Locate the cell with the specified text and output its [X, Y] center coordinate. 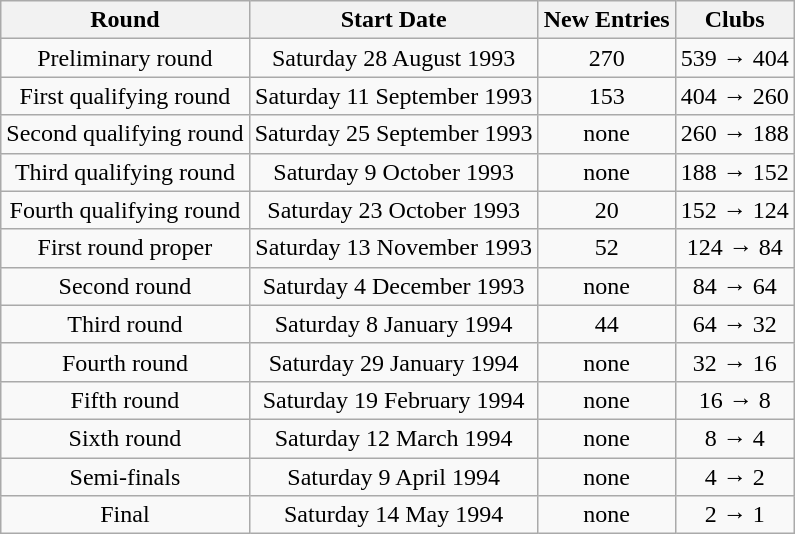
152 → 124 [734, 210]
Fourth round [125, 362]
Fourth qualifying round [125, 210]
20 [606, 210]
84 → 64 [734, 286]
Saturday 29 January 1994 [394, 362]
539 → 404 [734, 58]
First qualifying round [125, 96]
Semi-finals [125, 477]
Saturday 4 December 1993 [394, 286]
Third qualifying round [125, 172]
Saturday 23 October 1993 [394, 210]
New Entries [606, 20]
64 → 32 [734, 324]
153 [606, 96]
Saturday 28 August 1993 [394, 58]
270 [606, 58]
Final [125, 515]
Preliminary round [125, 58]
188 → 152 [734, 172]
404 → 260 [734, 96]
Saturday 9 April 1994 [394, 477]
Saturday 8 January 1994 [394, 324]
First round proper [125, 248]
4 → 2 [734, 477]
Third round [125, 324]
Fifth round [125, 400]
Second round [125, 286]
Start Date [394, 20]
Saturday 14 May 1994 [394, 515]
Saturday 9 October 1993 [394, 172]
Round [125, 20]
124 → 84 [734, 248]
32 → 16 [734, 362]
Clubs [734, 20]
Sixth round [125, 438]
16 → 8 [734, 400]
Saturday 19 February 1994 [394, 400]
Saturday 13 November 1993 [394, 248]
44 [606, 324]
260 → 188 [734, 134]
Saturday 11 September 1993 [394, 96]
Saturday 12 March 1994 [394, 438]
8 → 4 [734, 438]
Second qualifying round [125, 134]
2 → 1 [734, 515]
52 [606, 248]
Saturday 25 September 1993 [394, 134]
